Search for the cell housing the specified text and yield its [X, Y] center coordinate. 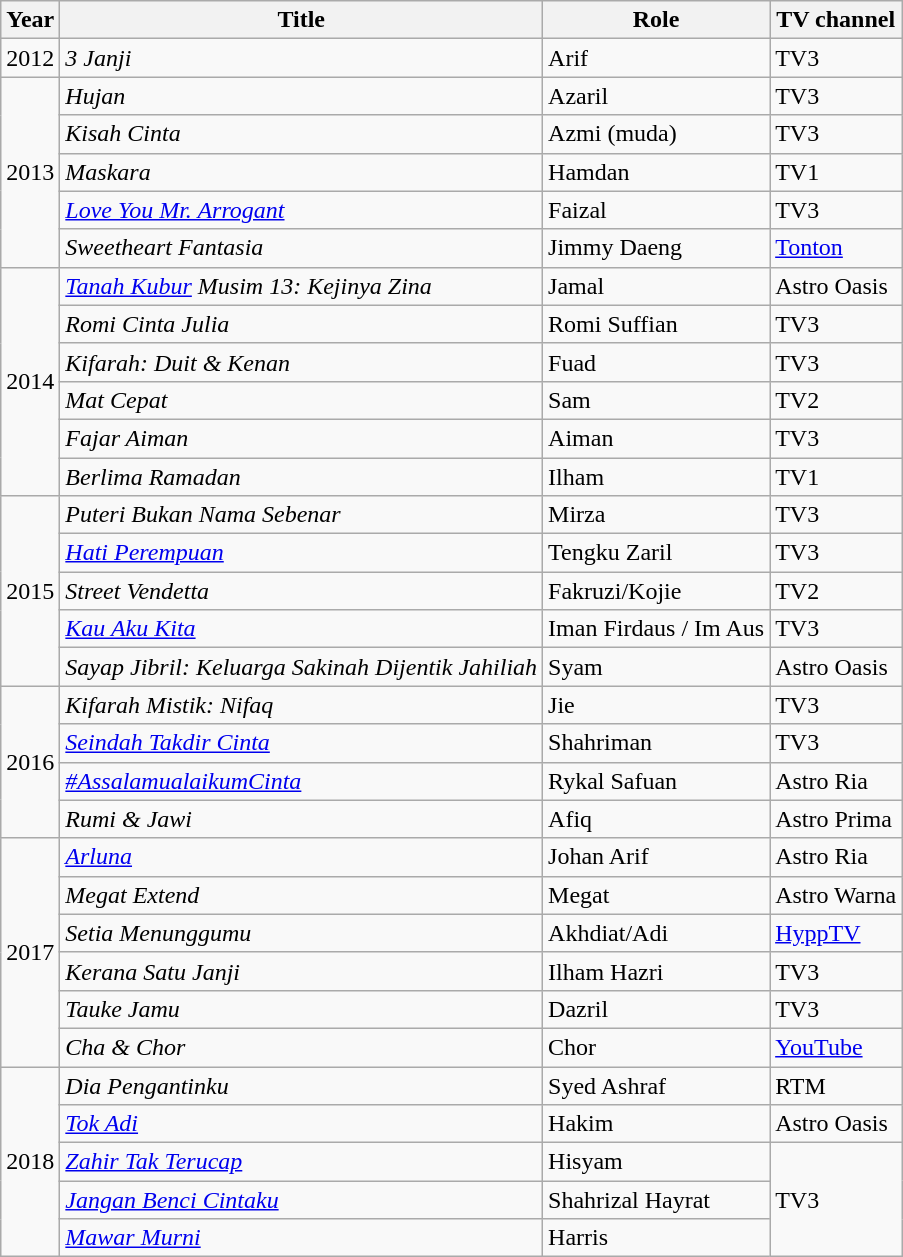
Arluna [302, 857]
Hakim [656, 1124]
Kifarah: Duit & Kenan [302, 362]
Cha & Chor [302, 1047]
Love You Mr. Arrogant [302, 210]
Role [656, 20]
Afiq [656, 819]
2016 [30, 762]
Mat Cepat [302, 400]
3 Janji [302, 58]
Arif [656, 58]
RTM [836, 1085]
Title [302, 20]
Jamal [656, 286]
Tanah Kubur Musim 13: Kejinya Zina [302, 286]
Sam [656, 400]
Johan Arif [656, 857]
YouTube [836, 1047]
Sweetheart Fantasia [302, 248]
Tonton [836, 248]
Tauke Jamu [302, 1009]
Puteri Bukan Nama Sebenar [302, 515]
Tok Adi [302, 1124]
2012 [30, 58]
Hamdan [656, 172]
Akhdiat/Adi [656, 933]
TV channel [836, 20]
Setia Menunggumu [302, 933]
Berlima Ramadan [302, 477]
Kerana Satu Janji [302, 971]
Mirza [656, 515]
Romi Cinta Julia [302, 324]
Jimmy Daeng [656, 248]
Megat [656, 895]
Rykal Safuan [656, 781]
HyppTV [836, 933]
Fajar Aiman [302, 438]
Shahrizal Hayrat [656, 1200]
#AssalamualaikumCinta [302, 781]
Hati Perempuan [302, 553]
Astro Warna [836, 895]
Street Vendetta [302, 591]
Kisah Cinta [302, 134]
Astro Prima [836, 819]
Megat Extend [302, 895]
Kifarah Mistik: Nifaq [302, 705]
Azaril [656, 96]
2014 [30, 381]
Aiman [656, 438]
Hujan [302, 96]
Fuad [656, 362]
Iman Firdaus / Im Aus [656, 629]
2017 [30, 952]
Faizal [656, 210]
Harris [656, 1238]
Tengku Zaril [656, 553]
Syam [656, 667]
Chor [656, 1047]
Shahriman [656, 743]
Syed Ashraf [656, 1085]
Azmi (muda) [656, 134]
Fakruzi/Kojie [656, 591]
Romi Suffian [656, 324]
Dia Pengantinku [302, 1085]
Kau Aku Kita [302, 629]
Jangan Benci Cintaku [302, 1200]
Maskara [302, 172]
Rumi & Jawi [302, 819]
Year [30, 20]
Mawar Murni [302, 1238]
Ilham Hazri [656, 971]
Ilham [656, 477]
2015 [30, 591]
Seindah Takdir Cinta [302, 743]
Hisyam [656, 1162]
Dazril [656, 1009]
2013 [30, 172]
Sayap Jibril: Keluarga Sakinah Dijentik Jahiliah [302, 667]
2018 [30, 1161]
Zahir Tak Terucap [302, 1162]
Jie [656, 705]
